Determine the [X, Y] coordinate at the center of the cell enclosing the given text.  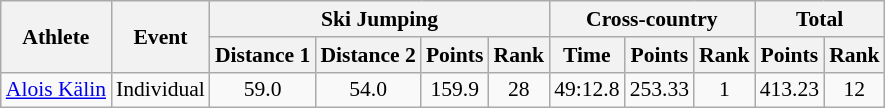
Individual [160, 90]
Total [820, 19]
253.33 [660, 90]
Event [160, 36]
Time [586, 55]
54.0 [368, 90]
59.0 [262, 90]
413.23 [790, 90]
28 [520, 90]
49:12.8 [586, 90]
Athlete [56, 36]
Distance 2 [368, 55]
Ski Jumping [380, 19]
Cross-country [652, 19]
Distance 1 [262, 55]
12 [854, 90]
Alois Kälin [56, 90]
159.9 [455, 90]
1 [724, 90]
